Detect which cell encompasses the target text, then output its (X, Y) center coordinate. 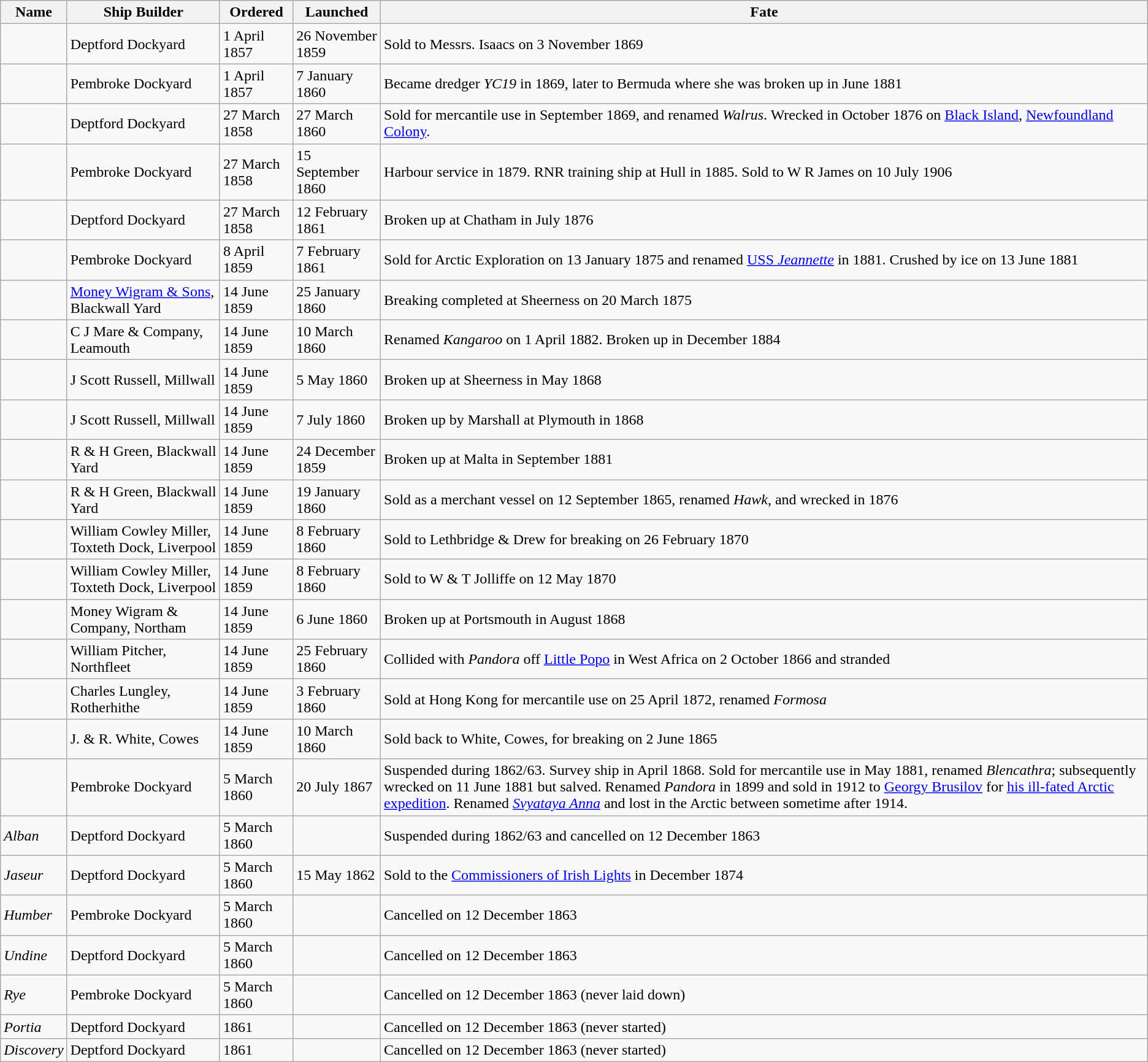
Sold at Hong Kong for mercantile use on 25 April 1872, renamed Formosa (764, 699)
25 January 1860 (337, 299)
12 February 1861 (337, 220)
7 January 1860 (337, 83)
24 December 1859 (337, 459)
8 April 1859 (256, 260)
20 July 1867 (337, 787)
C J Mare & Company, Leamouth (143, 340)
William Pitcher, Northfleet (143, 659)
26 November 1859 (337, 44)
Discovery (34, 1050)
Collided with Pandora off Little Popo in West Africa on 2 October 1866 and stranded (764, 659)
6 June 1860 (337, 620)
J. & R. White, Cowes (143, 739)
Undine (34, 955)
5 May 1860 (337, 379)
Sold as a merchant vessel on 12 September 1865, renamed Hawk, and wrecked in 1876 (764, 499)
Cancelled on 12 December 1863 (never laid down) (764, 995)
Renamed Kangaroo on 1 April 1882. Broken up in December 1884 (764, 340)
27 March 1860 (337, 124)
15 May 1862 (337, 875)
Jaseur (34, 875)
Broken up at Portsmouth in August 1868 (764, 620)
Sold back to White, Cowes, for breaking on 2 June 1865 (764, 739)
Alban (34, 836)
Breaking completed at Sheerness on 20 March 1875 (764, 299)
Broken up at Malta in September 1881 (764, 459)
Fate (764, 12)
Humber (34, 915)
7 July 1860 (337, 420)
Sold to Lethbridge & Drew for breaking on 26 February 1870 (764, 540)
Portia (34, 1026)
Broken up at Chatham in July 1876 (764, 220)
Became dredger YC19 in 1869, later to Bermuda where she was broken up in June 1881 (764, 83)
Money Wigram & Sons, Blackwall Yard (143, 299)
Sold for Arctic Exploration on 13 January 1875 and renamed USS Jeannette in 1881. Crushed by ice on 13 June 1881 (764, 260)
7 February 1861 (337, 260)
Name (34, 12)
Ship Builder (143, 12)
3 February 1860 (337, 699)
Broken up by Marshall at Plymouth in 1868 (764, 420)
Broken up at Sheerness in May 1868 (764, 379)
Sold to the Commissioners of Irish Lights in December 1874 (764, 875)
Ordered (256, 12)
Sold to W & T Jolliffe on 12 May 1870 (764, 579)
Suspended during 1862/63 and cancelled on 12 December 1863 (764, 836)
19 January 1860 (337, 499)
Rye (34, 995)
15 September 1860 (337, 172)
25 February 1860 (337, 659)
Charles Lungley, Rotherhithe (143, 699)
Sold to Messrs. Isaacs on 3 November 1869 (764, 44)
Launched (337, 12)
Sold for mercantile use in September 1869, and renamed Walrus. Wrecked in October 1876 on Black Island, Newfoundland Colony. (764, 124)
Harbour service in 1879. RNR training ship at Hull in 1885. Sold to W R James on 10 July 1906 (764, 172)
Money Wigram & Company, Northam (143, 620)
